Scan for the cell matching the given text and deliver its (x, y) coordinate at center. 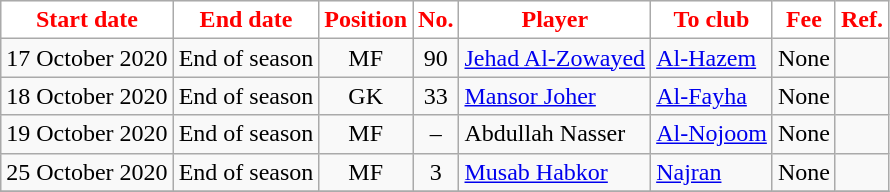
25 October 2020 (87, 172)
End date (246, 20)
Position (366, 20)
3 (436, 172)
Player (555, 20)
Ref. (862, 20)
33 (436, 96)
GK (366, 96)
Al-Hazem (712, 58)
No. (436, 20)
17 October 2020 (87, 58)
– (436, 134)
Abdullah Nasser (555, 134)
Musab Habkor (555, 172)
Jehad Al-Zowayed (555, 58)
Mansor Joher (555, 96)
19 October 2020 (87, 134)
18 October 2020 (87, 96)
Al-Fayha (712, 96)
Al-Nojoom (712, 134)
Najran (712, 172)
Start date (87, 20)
To club (712, 20)
90 (436, 58)
Fee (804, 20)
